Determine the [x, y] coordinate at the center of the cell enclosing the given text.  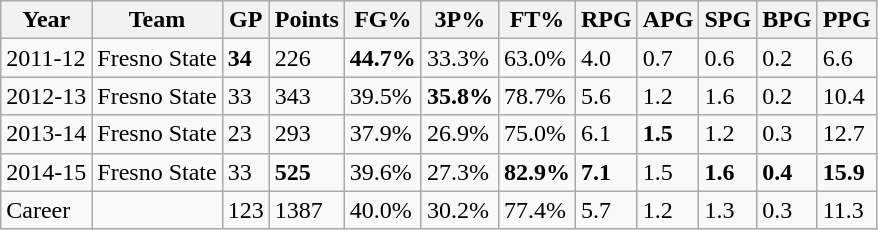
2012-13 [46, 96]
5.7 [607, 210]
525 [306, 172]
30.2% [460, 210]
SPG [728, 20]
RPG [607, 20]
Year [46, 20]
39.6% [382, 172]
78.7% [536, 96]
4.0 [607, 58]
34 [246, 58]
BPG [787, 20]
0.6 [728, 58]
293 [306, 134]
35.8% [460, 96]
Career [46, 210]
Points [306, 20]
44.7% [382, 58]
Team [157, 20]
77.4% [536, 210]
6.1 [607, 134]
75.0% [536, 134]
3P% [460, 20]
2013-14 [46, 134]
1.3 [728, 210]
11.3 [846, 210]
82.9% [536, 172]
63.0% [536, 58]
6.6 [846, 58]
PPG [846, 20]
343 [306, 96]
23 [246, 134]
FG% [382, 20]
2011-12 [46, 58]
APG [668, 20]
15.9 [846, 172]
0.4 [787, 172]
10.4 [846, 96]
2014-15 [46, 172]
226 [306, 58]
26.9% [460, 134]
37.9% [382, 134]
7.1 [607, 172]
GP [246, 20]
0.7 [668, 58]
5.6 [607, 96]
12.7 [846, 134]
123 [246, 210]
1387 [306, 210]
33.3% [460, 58]
27.3% [460, 172]
FT% [536, 20]
40.0% [382, 210]
39.5% [382, 96]
